Locate the cell with the specified text and output its (x, y) center coordinate. 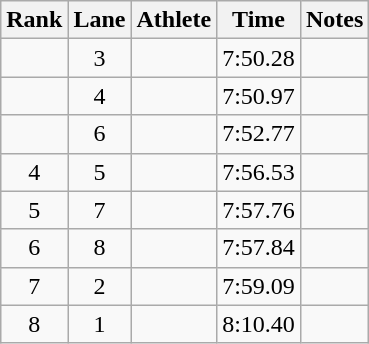
1 (100, 324)
Athlete (174, 20)
7:56.53 (259, 172)
Notes (334, 20)
2 (100, 286)
7:50.28 (259, 58)
8:10.40 (259, 324)
Time (259, 20)
7:57.76 (259, 210)
7:59.09 (259, 286)
Rank (34, 20)
7:52.77 (259, 134)
3 (100, 58)
7:50.97 (259, 96)
Lane (100, 20)
7:57.84 (259, 248)
